Scan for the cell matching the given text and deliver its [X, Y] coordinate at center. 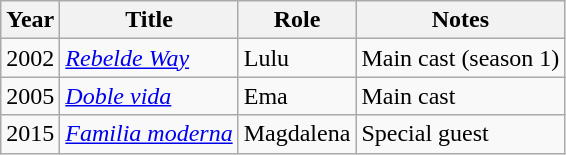
2015 [30, 134]
Title [149, 20]
Role [297, 20]
Doble vida [149, 96]
Notes [460, 20]
Year [30, 20]
Familia moderna [149, 134]
2005 [30, 96]
Main cast (season 1) [460, 58]
Ema [297, 96]
Magdalena [297, 134]
Lulu [297, 58]
Main cast [460, 96]
Special guest [460, 134]
2002 [30, 58]
Rebelde Way [149, 58]
